Locate the cell with the specified text and output its [X, Y] center coordinate. 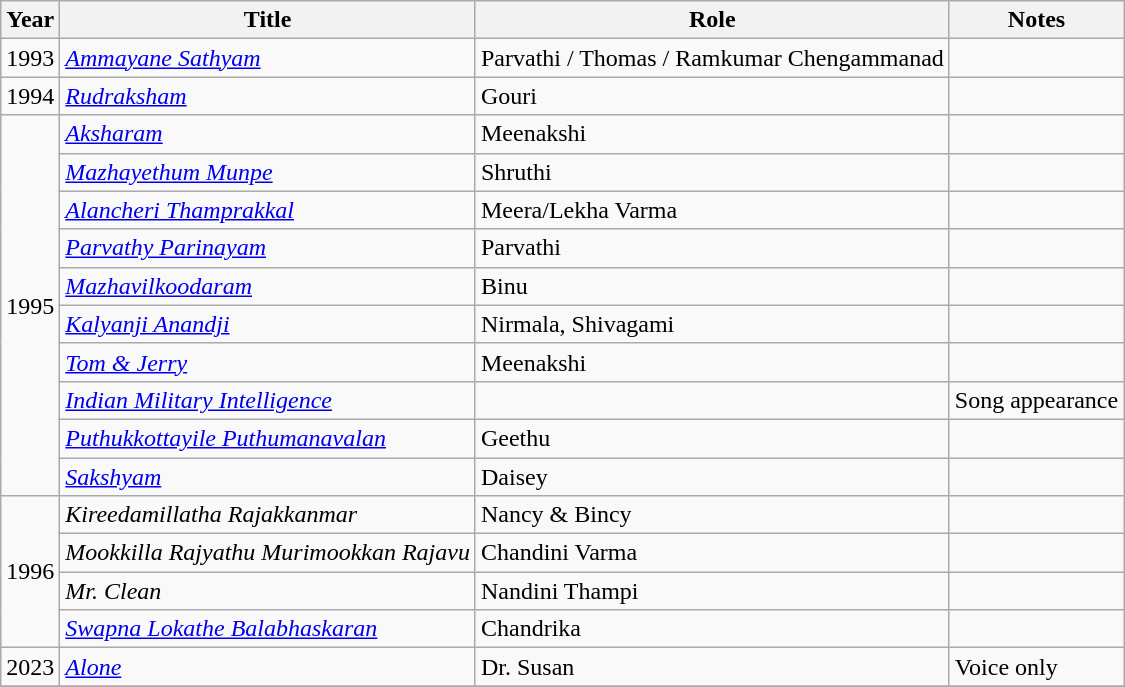
Binu [712, 286]
Year [30, 20]
Sakshyam [268, 477]
Nancy & Bincy [712, 515]
1996 [30, 572]
Notes [1036, 20]
Kireedamillatha Rajakkanmar [268, 515]
Voice only [1036, 667]
Aksharam [268, 134]
Puthukkottayile Puthumanavalan [268, 438]
Mookkilla Rajyathu Murimookkan Rajavu [268, 553]
Title [268, 20]
Mazhavilkoodaram [268, 286]
Parvathi [712, 248]
Tom & Jerry [268, 362]
Nandini Thampi [712, 591]
1994 [30, 96]
2023 [30, 667]
Chandini Varma [712, 553]
Song appearance [1036, 400]
Swapna Lokathe Balabhaskaran [268, 629]
Alone [268, 667]
Meera/Lekha Varma [712, 210]
Kalyanji Anandji [268, 324]
1993 [30, 58]
Gouri [712, 96]
Rudraksham [268, 96]
Nirmala, Shivagami [712, 324]
Shruthi [712, 172]
1995 [30, 306]
Role [712, 20]
Dr. Susan [712, 667]
Ammayane Sathyam [268, 58]
Parvathi / Thomas / Ramkumar Chengammanad [712, 58]
Mazhayethum Munpe [268, 172]
Mr. Clean [268, 591]
Daisey [712, 477]
Chandrika [712, 629]
Indian Military Intelligence [268, 400]
Geethu [712, 438]
Alancheri Thamprakkal [268, 210]
Parvathy Parinayam [268, 248]
